For the text-containing cell, return its midpoint in [X, Y] coordinate format. 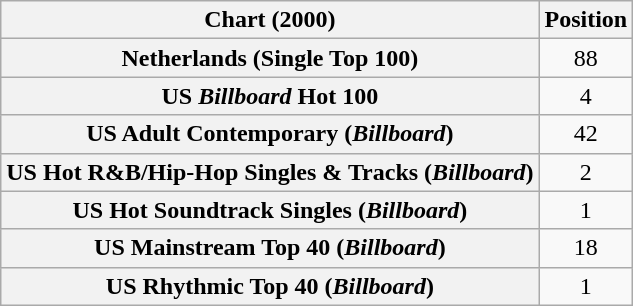
4 [586, 96]
Position [586, 20]
2 [586, 172]
42 [586, 134]
US Mainstream Top 40 (Billboard) [270, 248]
US Billboard Hot 100 [270, 96]
Chart (2000) [270, 20]
18 [586, 248]
US Hot R&B/Hip-Hop Singles & Tracks (Billboard) [270, 172]
US Hot Soundtrack Singles (Billboard) [270, 210]
US Rhythmic Top 40 (Billboard) [270, 286]
Netherlands (Single Top 100) [270, 58]
88 [586, 58]
US Adult Contemporary (Billboard) [270, 134]
